Identify which cell holds the provided text, then report its (x, y) central coordinate. 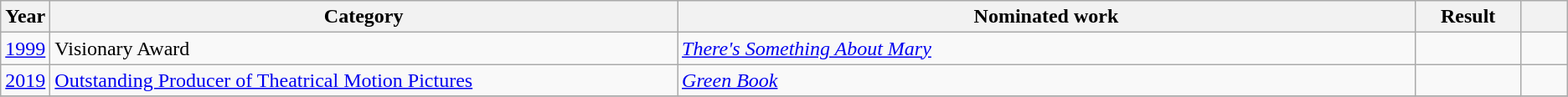
Result (1467, 17)
Outstanding Producer of Theatrical Motion Pictures (364, 80)
1999 (25, 48)
Category (364, 17)
Visionary Award (364, 48)
Year (25, 17)
Green Book (1047, 80)
There's Something About Mary (1047, 48)
Nominated work (1047, 17)
2019 (25, 80)
